Locate the cell with the specified text and output its [x, y] center coordinate. 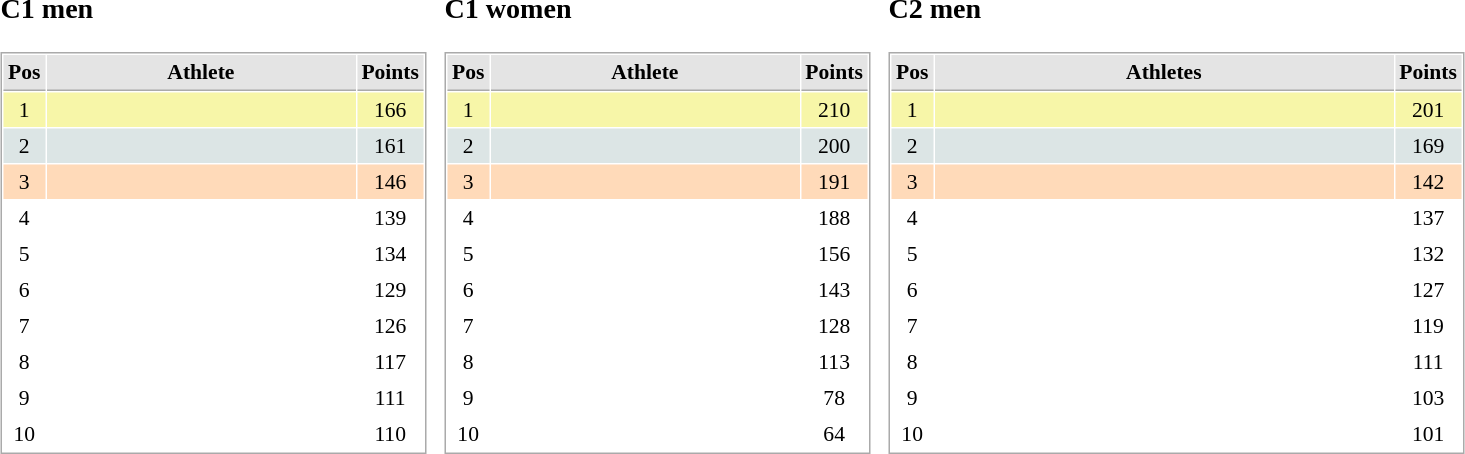
127 [1428, 290]
201 [1428, 110]
210 [834, 110]
128 [834, 326]
64 [834, 434]
103 [1428, 398]
101 [1428, 434]
134 [390, 254]
78 [834, 398]
200 [834, 146]
129 [390, 290]
132 [1428, 254]
191 [834, 182]
126 [390, 326]
137 [1428, 218]
156 [834, 254]
169 [1428, 146]
119 [1428, 326]
113 [834, 362]
Athletes [1164, 74]
146 [390, 182]
139 [390, 218]
142 [1428, 182]
188 [834, 218]
117 [390, 362]
166 [390, 110]
110 [390, 434]
161 [390, 146]
143 [834, 290]
